Return (X, Y) of the center of cell containing provided text 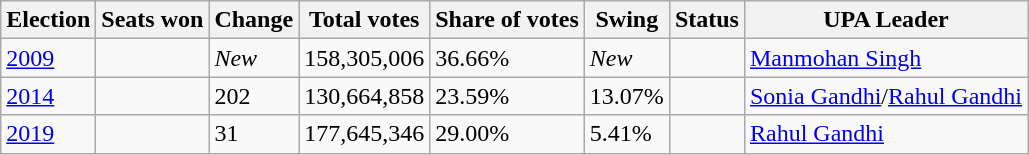
31 (254, 134)
Election (48, 20)
130,664,858 (364, 96)
Status (706, 20)
5.41% (626, 134)
29.00% (508, 134)
202 (254, 96)
Swing (626, 20)
Manmohan Singh (886, 58)
Change (254, 20)
158,305,006 (364, 58)
Total votes (364, 20)
Rahul Gandhi (886, 134)
177,645,346 (364, 134)
13.07% (626, 96)
UPA Leader (886, 20)
36.66% (508, 58)
23.59% (508, 96)
Seats won (152, 20)
Share of votes (508, 20)
2009 (48, 58)
Sonia Gandhi/Rahul Gandhi (886, 96)
2014 (48, 96)
2019 (48, 134)
